Identify which cell holds the provided text, then report its (x, y) central coordinate. 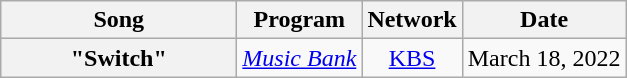
Song (119, 20)
KBS (412, 58)
Music Bank (300, 58)
Network (412, 20)
"Switch" (119, 58)
March 18, 2022 (544, 58)
Date (544, 20)
Program (300, 20)
